Scan for the cell matching the given text and deliver its [x, y] coordinate at center. 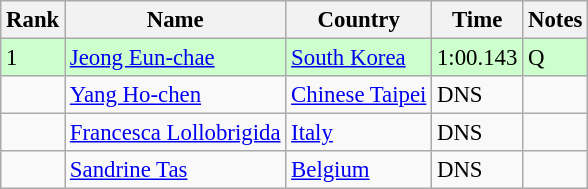
Belgium [359, 170]
Time [478, 20]
Jeong Eun-chae [176, 58]
Yang Ho-chen [176, 95]
Country [359, 20]
Italy [359, 133]
Notes [556, 20]
Name [176, 20]
1 [33, 58]
1:00.143 [478, 58]
Sandrine Tas [176, 170]
Chinese Taipei [359, 95]
Francesca Lollobrigida [176, 133]
Rank [33, 20]
Q [556, 58]
South Korea [359, 58]
